Detect which cell encompasses the target text, then output its [X, Y] center coordinate. 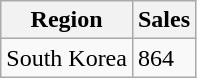
864 [164, 58]
Sales [164, 20]
South Korea [67, 58]
Region [67, 20]
